Output the (x, y) coordinate of the center of the cell containing the given text.  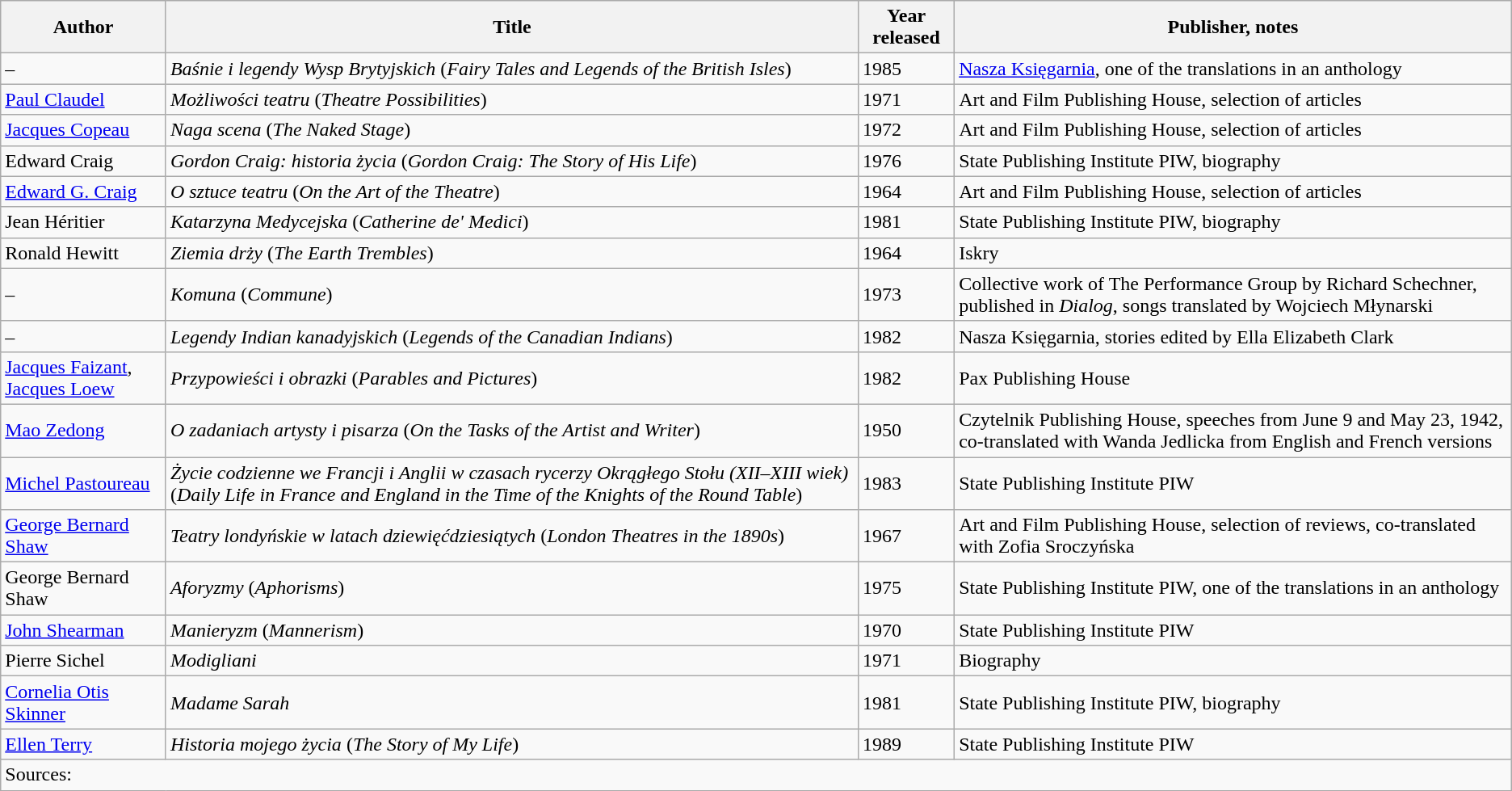
Edward Craig (84, 161)
Biography (1233, 661)
Ziemia drży (The Earth Trembles) (512, 253)
Author (84, 27)
O zadaniach artysty i pisarza (On the Tasks of the Artist and Writer) (512, 430)
Historia mojego życia (The Story of My Life) (512, 744)
Edward G. Craig (84, 191)
Teatry londyńskie w latach dziewięćdziesiątych (London Theatres in the 1890s) (512, 536)
Iskry (1233, 253)
1983 (906, 483)
1972 (906, 130)
O sztuce teatru (On the Art of the Theatre) (512, 191)
Publisher, notes (1233, 27)
Czytelnik Publishing House, speeches from June 9 and May 23, 1942, co-translated with Wanda Jedlicka from English and French versions (1233, 430)
Collective work of The Performance Group by Richard Schechner, published in Dialog, songs translated by Wojciech Młynarski (1233, 294)
Przypowieści i obrazki (Parables and Pictures) (512, 378)
1975 (906, 588)
Pax Publishing House (1233, 378)
State Publishing Institute PIW, one of the translations in an anthology (1233, 588)
Ellen Terry (84, 744)
Michel Pastoureau (84, 483)
Jacques Copeau (84, 130)
Katarzyna Medycejska (Catherine de' Medici) (512, 222)
Jean Héritier (84, 222)
Art and Film Publishing House, selection of reviews, co-translated with Zofia Sroczyńska (1233, 536)
Mao Zedong (84, 430)
1970 (906, 630)
Jacques Faizant, Jacques Loew (84, 378)
Możliwości teatru (Theatre Possibilities) (512, 99)
Title (512, 27)
Nasza Księgarnia, stories edited by Ella Elizabeth Clark (1233, 336)
Aforyzmy (Aphorisms) (512, 588)
1967 (906, 536)
Modigliani (512, 661)
Manieryzm (Mannerism) (512, 630)
Pierre Sichel (84, 661)
1989 (906, 744)
Baśnie i legendy Wysp Brytyjskich (Fairy Tales and Legends of the British Isles) (512, 69)
Sources: (756, 775)
1985 (906, 69)
1976 (906, 161)
1950 (906, 430)
Nasza Księgarnia, one of the translations in an anthology (1233, 69)
Gordon Craig: historia życia (Gordon Craig: The Story of His Life) (512, 161)
1973 (906, 294)
Cornelia Otis Skinner (84, 703)
Paul Claudel (84, 99)
John Shearman (84, 630)
Legendy Indian kanadyjskich (Legends of the Canadian Indians) (512, 336)
Naga scena (The Naked Stage) (512, 130)
Madame Sarah (512, 703)
Ronald Hewitt (84, 253)
Komuna (Commune) (512, 294)
Year released (906, 27)
